Extract the (x, y) coordinate from the center of the cell holding the provided text.  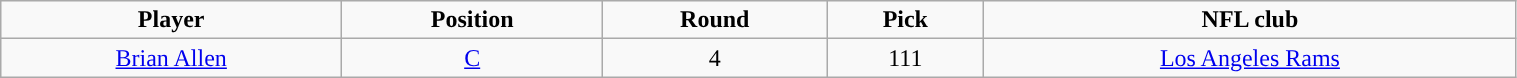
NFL club (1250, 20)
Position (472, 20)
111 (906, 58)
Round (715, 20)
4 (715, 58)
Player (172, 20)
C (472, 58)
Pick (906, 20)
Los Angeles Rams (1250, 58)
Brian Allen (172, 58)
